Search for the cell housing the specified text and yield its [X, Y] center coordinate. 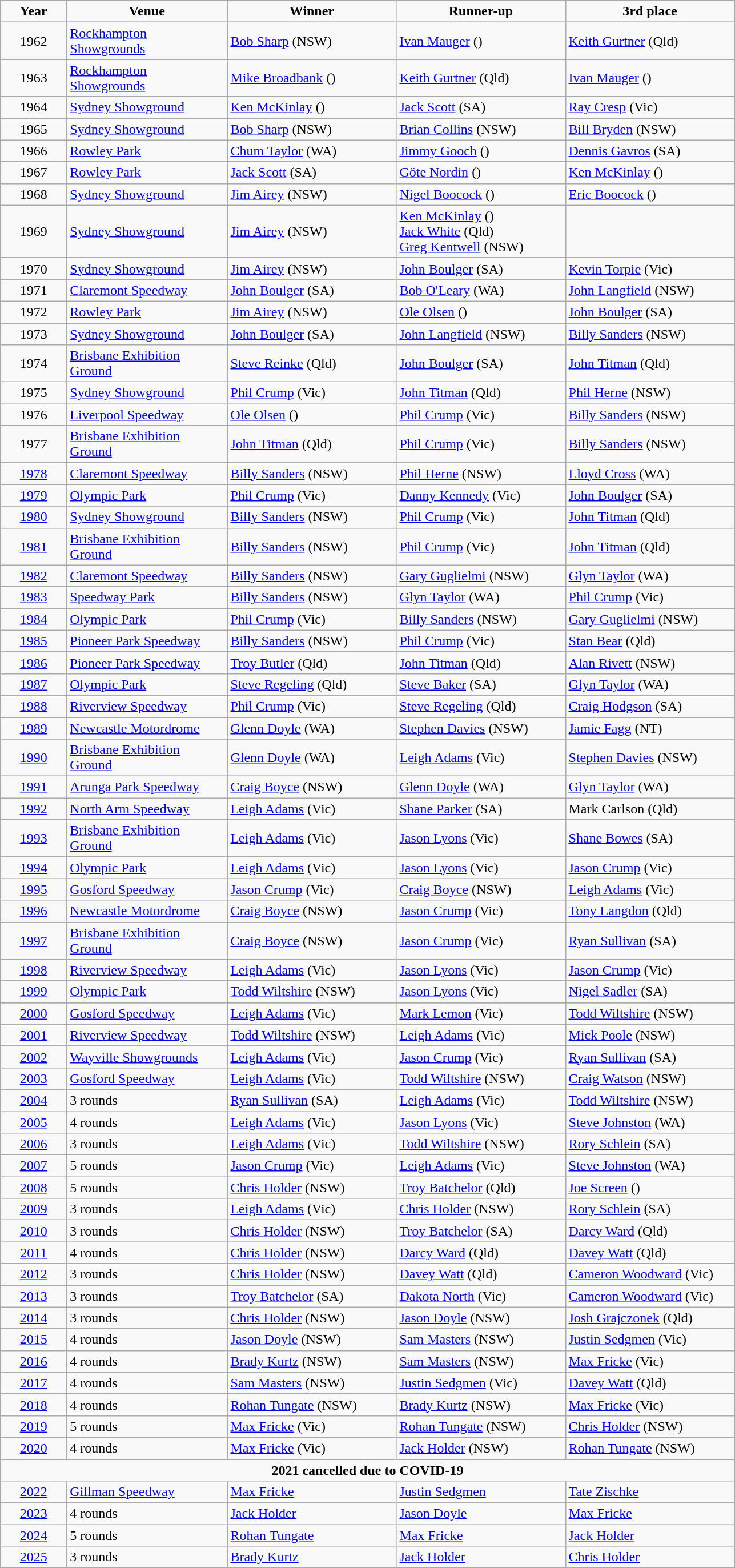
2025 [34, 1557]
Mike Broadbank () [312, 78]
1970 [34, 268]
Liverpool Speedway [147, 415]
Mark Carlson (Qld) [650, 809]
Nigel Boocock () [481, 194]
2023 [34, 1514]
Mark Lemon (Vic) [481, 1013]
2021 cancelled due to COVID-19 [368, 1470]
2024 [34, 1535]
Winner [312, 11]
2017 [34, 1383]
2022 [34, 1492]
1973 [34, 334]
2011 [34, 1253]
Gillman Speedway [147, 1492]
Stan Bear (Qld) [650, 641]
2009 [34, 1209]
Steve Baker (SA) [481, 684]
2001 [34, 1035]
Speedway Park [147, 597]
1978 [34, 474]
Ken McKinlay ()Jack White (Qld)Greg Kentwell (NSW) [481, 231]
2015 [34, 1340]
2014 [34, 1318]
Joe Screen () [650, 1188]
1975 [34, 393]
Shane Bowes (SA) [650, 839]
2008 [34, 1188]
Nigel Sadler (SA) [650, 992]
1977 [34, 444]
2007 [34, 1166]
1983 [34, 597]
Göte Nordin () [481, 173]
1981 [34, 546]
Year [34, 11]
1963 [34, 78]
1986 [34, 663]
1995 [34, 889]
Jason Doyle [481, 1514]
Kevin Torpie (Vic) [650, 268]
1985 [34, 641]
1999 [34, 992]
1982 [34, 576]
Dakota North (Vic) [481, 1296]
1967 [34, 173]
Runner-up [481, 11]
Troy Batchelor (Qld) [481, 1188]
Troy Butler (Qld) [312, 663]
North Arm Speedway [147, 809]
2018 [34, 1405]
Craig Hodgson (SA) [650, 706]
Ray Cresp (Vic) [650, 107]
1994 [34, 868]
2010 [34, 1231]
2016 [34, 1361]
Chum Taylor (WA) [312, 151]
Josh Grajczonek (Qld) [650, 1318]
Arunga Park Speedway [147, 787]
Chris Holder [650, 1557]
1988 [34, 706]
Jack Holder (NSW) [481, 1448]
1968 [34, 194]
Tate Zischke [650, 1492]
Bill Bryden (NSW) [650, 129]
Mick Poole (NSW) [650, 1035]
2020 [34, 1448]
1976 [34, 415]
2003 [34, 1078]
Wayville Showgrounds [147, 1057]
1972 [34, 312]
1990 [34, 757]
Rohan Tungate [312, 1535]
1993 [34, 839]
1987 [34, 684]
Alan Rivett (NSW) [650, 663]
Craig Watson (NSW) [650, 1078]
Dennis Gavros (SA) [650, 151]
Steve Reinke (Qld) [312, 363]
2019 [34, 1426]
2002 [34, 1057]
1962 [34, 41]
Jimmy Gooch () [481, 151]
Eric Boocock () [650, 194]
3rd place [650, 11]
Brady Kurtz [312, 1557]
1996 [34, 911]
1997 [34, 940]
2012 [34, 1274]
1998 [34, 970]
Venue [147, 11]
2005 [34, 1122]
2000 [34, 1013]
1992 [34, 809]
Justin Sedgmen [481, 1492]
1965 [34, 129]
Brian Collins (NSW) [481, 129]
1966 [34, 151]
1980 [34, 517]
1971 [34, 290]
Shane Parker (SA) [481, 809]
Lloyd Cross (WA) [650, 474]
Tony Langdon (Qld) [650, 911]
1979 [34, 495]
1969 [34, 231]
Danny Kennedy (Vic) [481, 495]
1991 [34, 787]
1984 [34, 619]
1974 [34, 363]
2013 [34, 1296]
2004 [34, 1100]
Jamie Fagg (NT) [650, 728]
Bob O'Leary (WA) [481, 290]
1989 [34, 728]
2006 [34, 1144]
1964 [34, 107]
